For the text-containing cell, return its midpoint in [X, Y] coordinate format. 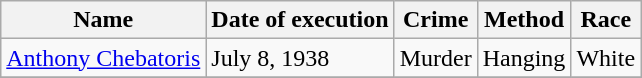
Murder [436, 58]
July 8, 1938 [300, 58]
Race [606, 20]
White [606, 58]
Name [104, 20]
Hanging [524, 58]
Method [524, 20]
Anthony Chebatoris [104, 58]
Date of execution [300, 20]
Crime [436, 20]
